Return the [x, y] coordinate for the center point of the cell that contains the specified text.  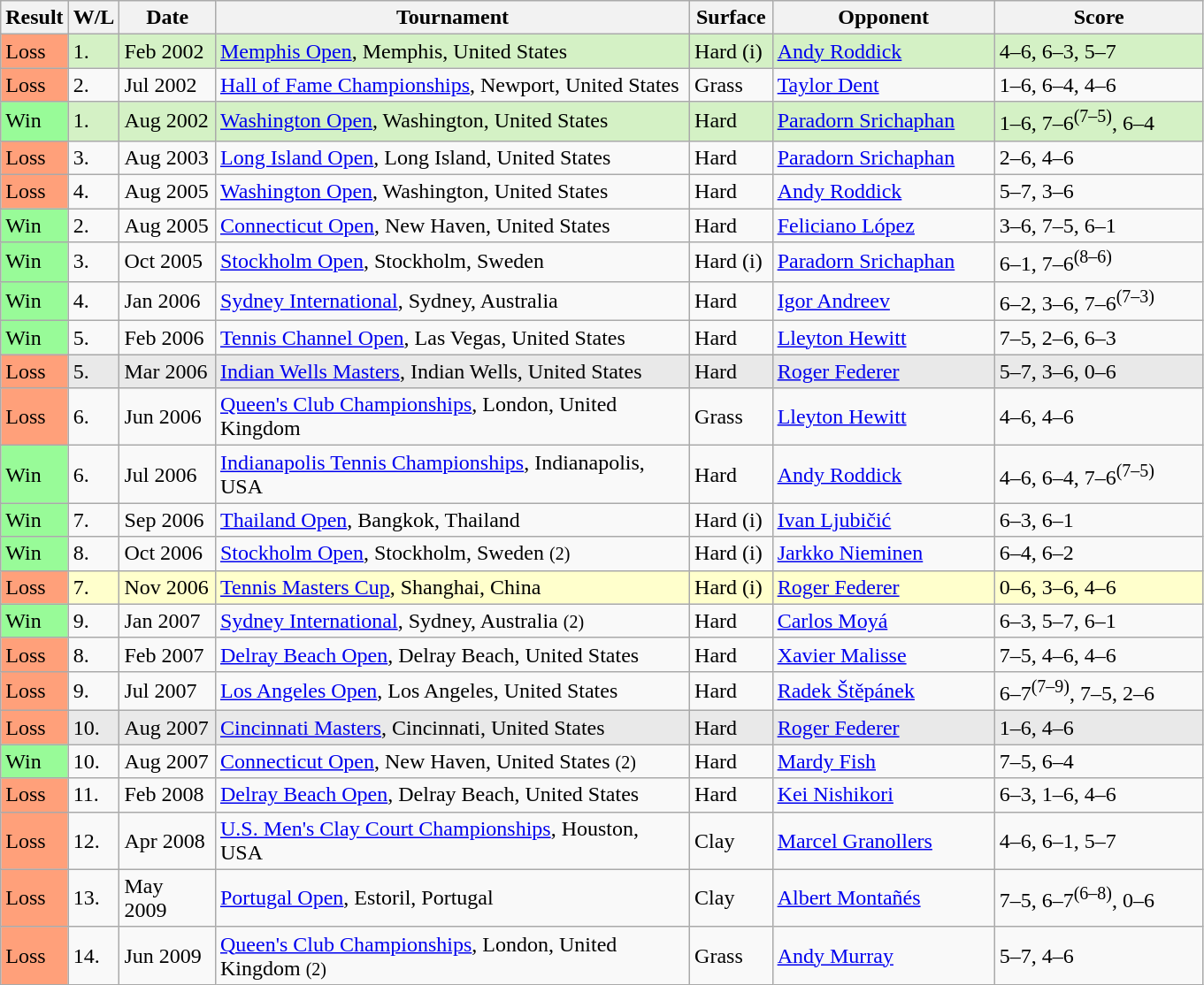
12. [94, 840]
Sydney International, Sydney, Australia [452, 301]
1–6, 6–4, 4–6 [1099, 85]
Jun 2006 [168, 417]
4–6, 6–4, 7–6(7–5) [1099, 474]
Oct 2006 [168, 554]
Aug 2002 [168, 122]
Feliciano López [883, 225]
3–6, 7–5, 6–1 [1099, 225]
Tennis Channel Open, Las Vegas, United States [452, 338]
Sep 2006 [168, 520]
6–3, 5–7, 6–1 [1099, 621]
Feb 2008 [168, 795]
Apr 2008 [168, 840]
Carlos Moyá [883, 621]
Xavier Malisse [883, 654]
Cincinnati Masters, Cincinnati, United States [452, 728]
6–2, 3–6, 7–6(7–3) [1099, 301]
Connecticut Open, New Haven, United States [452, 225]
Opponent [883, 18]
Hall of Fame Championships, Newport, United States [452, 85]
Indian Wells Masters, Indian Wells, United States [452, 371]
Taylor Dent [883, 85]
Feb 2007 [168, 654]
Date [168, 18]
Queen's Club Championships, London, United Kingdom [452, 417]
Nov 2006 [168, 587]
7–5, 6–7(6–8), 0–6 [1099, 898]
Long Island Open, Long Island, United States [452, 157]
6–3, 6–1 [1099, 520]
Indianapolis Tennis Championships, Indianapolis, USA [452, 474]
Mar 2006 [168, 371]
Marcel Granollers [883, 840]
Feb 2002 [168, 51]
May 2009 [168, 898]
Los Angeles Open, Los Angeles, United States [452, 691]
6–3, 1–6, 4–6 [1099, 795]
5–7, 3–6 [1099, 192]
4–6, 6–1, 5–7 [1099, 840]
Connecticut Open, New Haven, United States (2) [452, 761]
6–7(7–9), 7–5, 2–6 [1099, 691]
Queen's Club Championships, London, United Kingdom (2) [452, 955]
2–6, 4–6 [1099, 157]
Stockholm Open, Stockholm, Sweden [452, 262]
Jan 2007 [168, 621]
Jan 2006 [168, 301]
5–7, 4–6 [1099, 955]
Feb 2006 [168, 338]
Mardy Fish [883, 761]
Score [1099, 18]
Stockholm Open, Stockholm, Sweden (2) [452, 554]
Tournament [452, 18]
5–7, 3–6, 0–6 [1099, 371]
7–5, 2–6, 6–3 [1099, 338]
Surface [732, 18]
6–4, 6–2 [1099, 554]
4–6, 4–6 [1099, 417]
U.S. Men's Clay Court Championships, Houston, USA [452, 840]
Ivan Ljubičić [883, 520]
11. [94, 795]
7–5, 6–4 [1099, 761]
4–6, 6–3, 5–7 [1099, 51]
Aug 2003 [168, 157]
Jul 2006 [168, 474]
0–6, 3–6, 4–6 [1099, 587]
1–6, 4–6 [1099, 728]
Portugal Open, Estoril, Portugal [452, 898]
Sydney International, Sydney, Australia (2) [452, 621]
Albert Montañés [883, 898]
6–1, 7–6(8–6) [1099, 262]
Result [35, 18]
Jul 2007 [168, 691]
Oct 2005 [168, 262]
Tennis Masters Cup, Shanghai, China [452, 587]
Thailand Open, Bangkok, Thailand [452, 520]
Radek Štěpánek [883, 691]
7–5, 4–6, 4–6 [1099, 654]
W/L [94, 18]
Jul 2002 [168, 85]
Kei Nishikori [883, 795]
Jarkko Nieminen [883, 554]
Andy Murray [883, 955]
1–6, 7–6(7–5), 6–4 [1099, 122]
Igor Andreev [883, 301]
Memphis Open, Memphis, United States [452, 51]
13. [94, 898]
14. [94, 955]
Jun 2009 [168, 955]
